From the cell containing the given text, extract its center point as [x, y] coordinate. 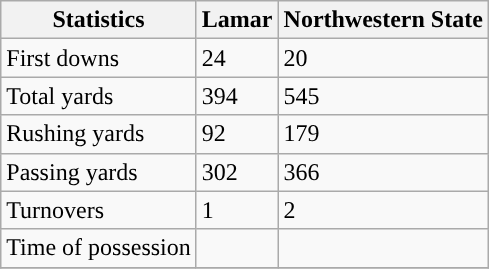
366 [383, 172]
Time of possession [99, 248]
Passing yards [99, 172]
Turnovers [99, 210]
Lamar [237, 20]
20 [383, 58]
Statistics [99, 20]
Northwestern State [383, 20]
1 [237, 210]
Total yards [99, 96]
302 [237, 172]
2 [383, 210]
24 [237, 58]
Rushing yards [99, 134]
92 [237, 134]
First downs [99, 58]
394 [237, 96]
179 [383, 134]
545 [383, 96]
